Determine the [X, Y] coordinate at the center of the cell enclosing the given text.  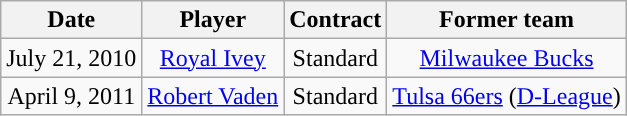
Player [213, 20]
Former team [506, 20]
Date [72, 20]
April 9, 2011 [72, 96]
Tulsa 66ers (D-League) [506, 96]
July 21, 2010 [72, 58]
Contract [336, 20]
Milwaukee Bucks [506, 58]
Royal Ivey [213, 58]
Robert Vaden [213, 96]
